Capture the cell that displays the provided text and extract its (X, Y) central coordinate. 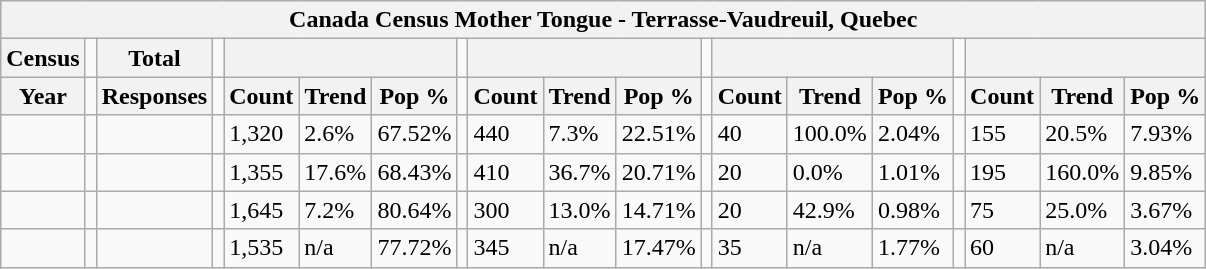
77.72% (414, 248)
300 (506, 210)
440 (506, 134)
9.85% (1166, 172)
75 (1002, 210)
1,320 (262, 134)
36.7% (580, 172)
0.98% (912, 210)
Census (43, 58)
25.0% (1082, 210)
35 (750, 248)
60 (1002, 248)
7.3% (580, 134)
Canada Census Mother Tongue - Terrasse-Vaudreuil, Quebec (604, 20)
1,355 (262, 172)
345 (506, 248)
7.93% (1166, 134)
13.0% (580, 210)
40 (750, 134)
7.2% (336, 210)
155 (1002, 134)
68.43% (414, 172)
160.0% (1082, 172)
80.64% (414, 210)
67.52% (414, 134)
2.6% (336, 134)
1.01% (912, 172)
Year (43, 96)
1,645 (262, 210)
20.71% (658, 172)
17.6% (336, 172)
0.0% (830, 172)
Responses (154, 96)
Total (154, 58)
42.9% (830, 210)
3.67% (1166, 210)
3.04% (1166, 248)
1,535 (262, 248)
410 (506, 172)
195 (1002, 172)
22.51% (658, 134)
17.47% (658, 248)
1.77% (912, 248)
20.5% (1082, 134)
100.0% (830, 134)
2.04% (912, 134)
14.71% (658, 210)
